Extract the (x, y) coordinate from the center of the cell holding the provided text.  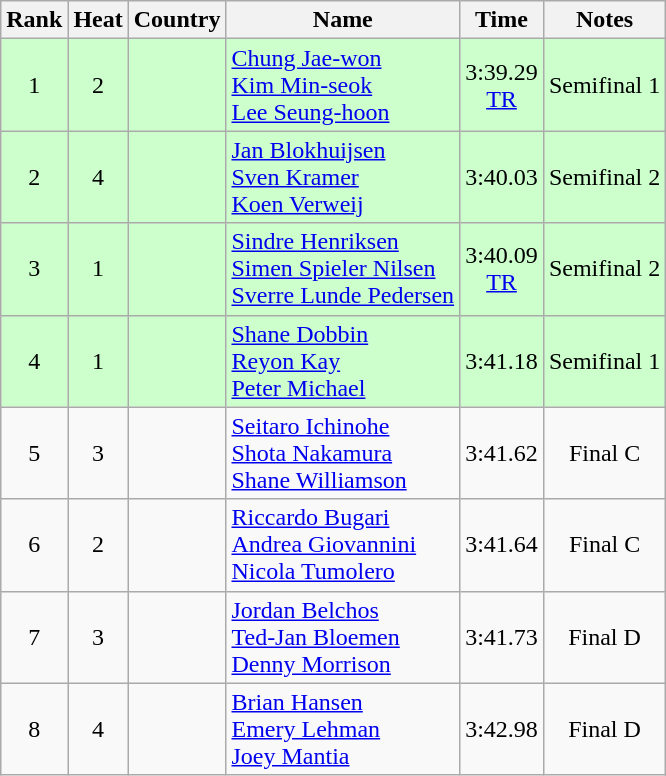
3:41.64 (502, 545)
Chung Jae-wonKim Min-seokLee Seung-hoon (343, 85)
Riccardo BugariAndrea GiovanniniNicola Tumolero (343, 545)
Heat (98, 20)
Jordan BelchosTed-Jan BloemenDenny Morrison (343, 637)
3:41.73 (502, 637)
Jan BlokhuijsenSven KramerKoen Verweij (343, 177)
3:39.29TR (502, 85)
Shane DobbinReyon KayPeter Michael (343, 361)
3:42.98 (502, 729)
8 (34, 729)
3:40.09TR (502, 269)
Notes (604, 20)
Rank (34, 20)
6 (34, 545)
Seitaro IchinoheShota NakamuraShane Williamson (343, 453)
3:41.62 (502, 453)
3:41.18 (502, 361)
3:40.03 (502, 177)
Sindre HenriksenSimen Spieler NilsenSverre Lunde Pedersen (343, 269)
Time (502, 20)
7 (34, 637)
Name (343, 20)
Brian HansenEmery LehmanJoey Mantia (343, 729)
5 (34, 453)
Country (177, 20)
